Return the [x, y] coordinate for the center point of the cell that contains the specified text.  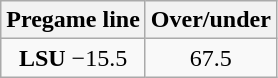
Pregame line [74, 20]
LSU −15.5 [74, 58]
67.5 [210, 58]
Over/under [210, 20]
